Return [X, Y] of the center of cell containing provided text 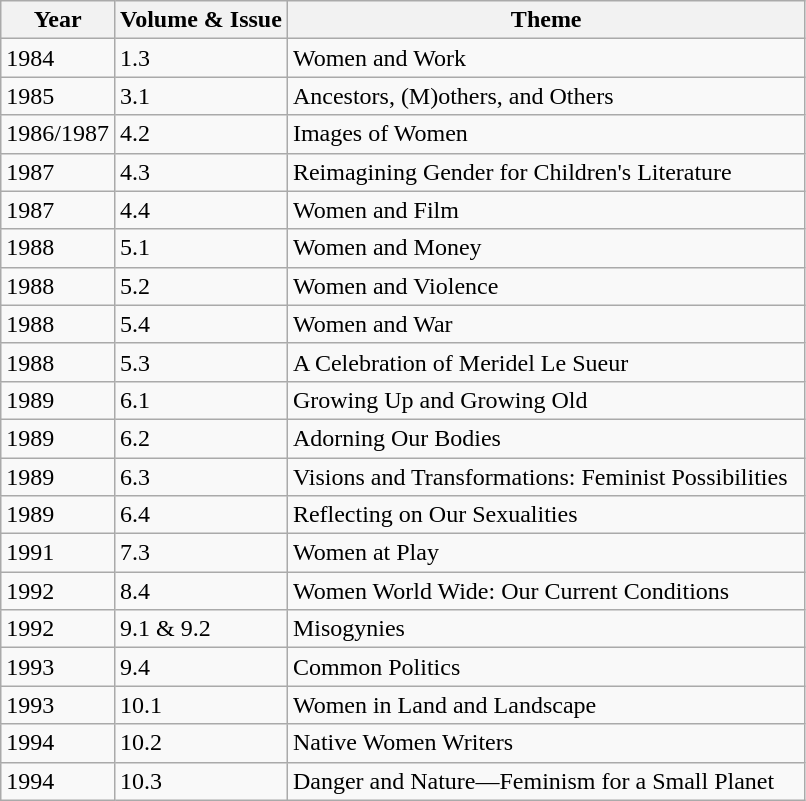
7.3 [200, 553]
5.3 [200, 362]
6.4 [200, 515]
Misogynies [546, 629]
Year [58, 20]
Native Women Writers [546, 743]
Women and Film [546, 210]
Women and Money [546, 248]
3.1 [200, 96]
8.4 [200, 591]
Women World Wide: Our Current Conditions [546, 591]
Common Politics [546, 667]
1985 [58, 96]
5.4 [200, 324]
10.2 [200, 743]
1986/1987 [58, 134]
9.1 & 9.2 [200, 629]
1.3 [200, 58]
6.2 [200, 438]
Images of Women [546, 134]
Women and Violence [546, 286]
Volume & Issue [200, 20]
Visions and Transformations: Feminist Possibilities [546, 477]
Danger and Nature—Feminism for a Small Planet [546, 781]
10.3 [200, 781]
10.1 [200, 705]
Adorning Our Bodies [546, 438]
6.1 [200, 400]
1984 [58, 58]
5.2 [200, 286]
4.2 [200, 134]
4.3 [200, 172]
1991 [58, 553]
9.4 [200, 667]
Theme [546, 20]
Growing Up and Growing Old [546, 400]
Reflecting on Our Sexualities [546, 515]
5.1 [200, 248]
Women and War [546, 324]
Women in Land and Landscape [546, 705]
A Celebration of Meridel Le Sueur [546, 362]
6.3 [200, 477]
Ancestors, (M)others, and Others [546, 96]
Women and Work [546, 58]
4.4 [200, 210]
Reimagining Gender for Children's Literature [546, 172]
Women at Play [546, 553]
